Search for the cell housing the specified text and yield its [X, Y] center coordinate. 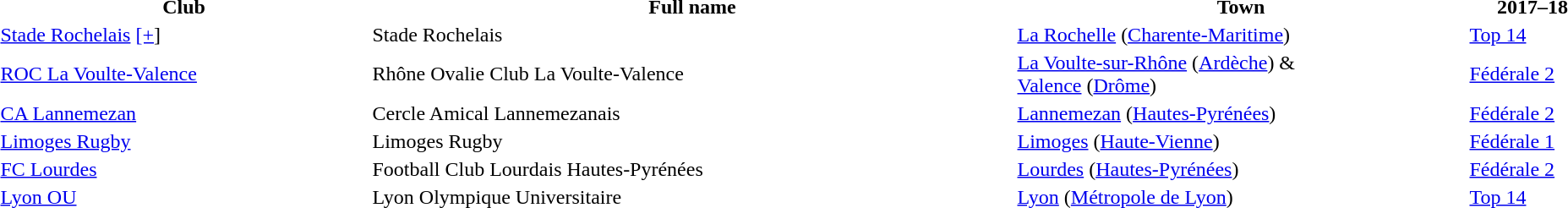
Stade Rochelais [692, 35]
Rhône Ovalie Club La Voulte-Valence [692, 74]
La Rochelle (Charente-Maritime) [1241, 35]
Cercle Amical Lannemezanais [692, 113]
Football Club Lourdais Hautes-Pyrénées [692, 169]
Limoges (Haute-Vienne) [1241, 141]
Lourdes (Hautes-Pyrénées) [1241, 169]
Limoges Rugby [692, 141]
La Voulte-sur-Rhône (Ardèche) &Valence (Drôme) [1241, 74]
Lannemezan (Hautes-Pyrénées) [1241, 113]
